Return the [X, Y] coordinate for the center point of the cell that contains the specified text.  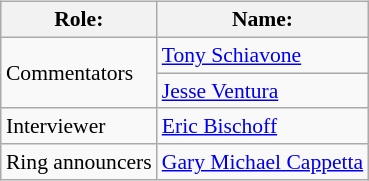
Jesse Ventura [263, 91]
Eric Bischoff [263, 126]
Role: [79, 20]
Gary Michael Cappetta [263, 162]
Interviewer [79, 126]
Ring announcers [79, 162]
Commentators [79, 72]
Tony Schiavone [263, 55]
Name: [263, 20]
